Return (x, y) of the center of cell containing provided text 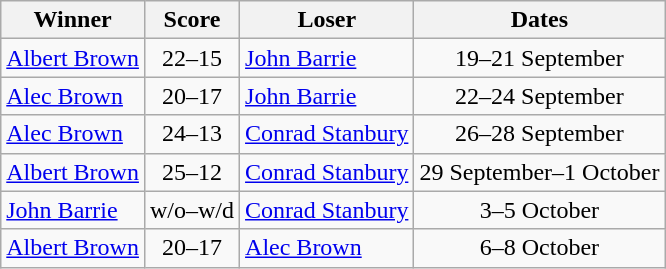
22–24 September (540, 96)
29 September–1 October (540, 172)
w/o–w/d (192, 210)
3–5 October (540, 210)
22–15 (192, 58)
25–12 (192, 172)
Loser (327, 20)
Dates (540, 20)
Score (192, 20)
26–28 September (540, 134)
Winner (73, 20)
6–8 October (540, 248)
19–21 September (540, 58)
24–13 (192, 134)
